Detect which cell encompasses the target text, then output its [x, y] center coordinate. 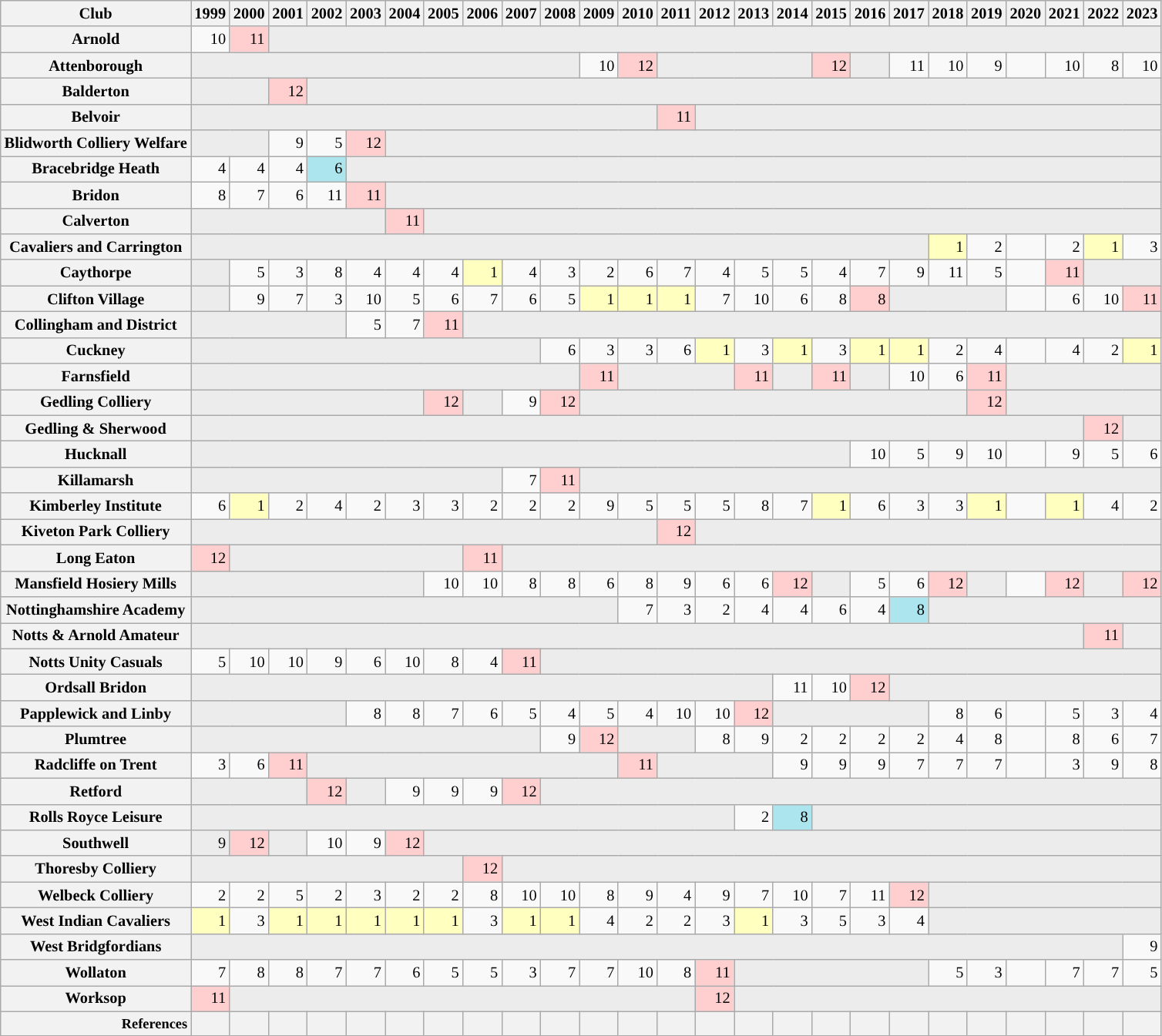
Cavaliers and Carrington [96, 246]
Belvoir [96, 117]
Kiveton Park Colliery [96, 531]
Worksop [96, 998]
2003 [365, 13]
Gedling & Sherwood [96, 428]
References [96, 1023]
Bracebridge Heath [96, 169]
2016 [870, 13]
2018 [948, 13]
Farnsfield [96, 377]
2022 [1103, 13]
Bridon [96, 195]
2006 [482, 13]
Gedling Colliery [96, 402]
Club [96, 13]
Radcliffe on Trent [96, 765]
Blidworth Colliery Welfare [96, 143]
2010 [637, 13]
Notts & Arnold Amateur [96, 635]
2011 [677, 13]
Arnold [96, 39]
Calverton [96, 221]
West Indian Cavaliers [96, 920]
2000 [249, 13]
Wollaton [96, 973]
Ordsall Bridon [96, 687]
2019 [986, 13]
Balderton [96, 91]
Plumtree [96, 739]
Thoresby Colliery [96, 869]
2021 [1064, 13]
Welbeck Colliery [96, 895]
2013 [754, 13]
Nottinghamshire Academy [96, 609]
West Bridgfordians [96, 947]
2015 [831, 13]
Collingham and District [96, 324]
Rolls Royce Leisure [96, 817]
2020 [1026, 13]
2012 [714, 13]
Kimberley Institute [96, 506]
2005 [443, 13]
Mansfield Hosiery Mills [96, 584]
Hucknall [96, 454]
2008 [559, 13]
Attenborough [96, 65]
Papplewick and Linby [96, 713]
2009 [599, 13]
2014 [792, 13]
Southwell [96, 843]
2002 [327, 13]
Clifton Village [96, 299]
1999 [210, 13]
Killamarsh [96, 480]
2001 [287, 13]
Notts Unity Casuals [96, 662]
Retford [96, 791]
2007 [521, 13]
Long Eaton [96, 558]
2023 [1142, 13]
Caythorpe [96, 273]
Cuckney [96, 350]
2017 [908, 13]
2004 [405, 13]
